Output the (X, Y) coordinate of the center of the cell containing the given text.  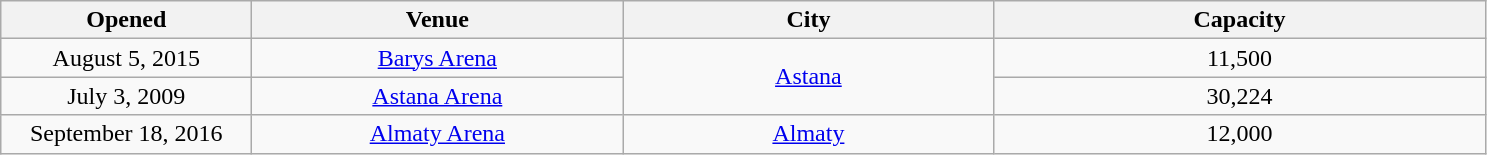
Opened (126, 20)
Astana Arena (438, 96)
City (808, 20)
July 3, 2009 (126, 96)
September 18, 2016 (126, 134)
11,500 (1240, 58)
Capacity (1240, 20)
Venue (438, 20)
Almaty (808, 134)
30,224 (1240, 96)
12,000 (1240, 134)
August 5, 2015 (126, 58)
Almaty Arena (438, 134)
Barys Arena (438, 58)
Astana (808, 77)
